Locate the cell with the specified text and output its [x, y] center coordinate. 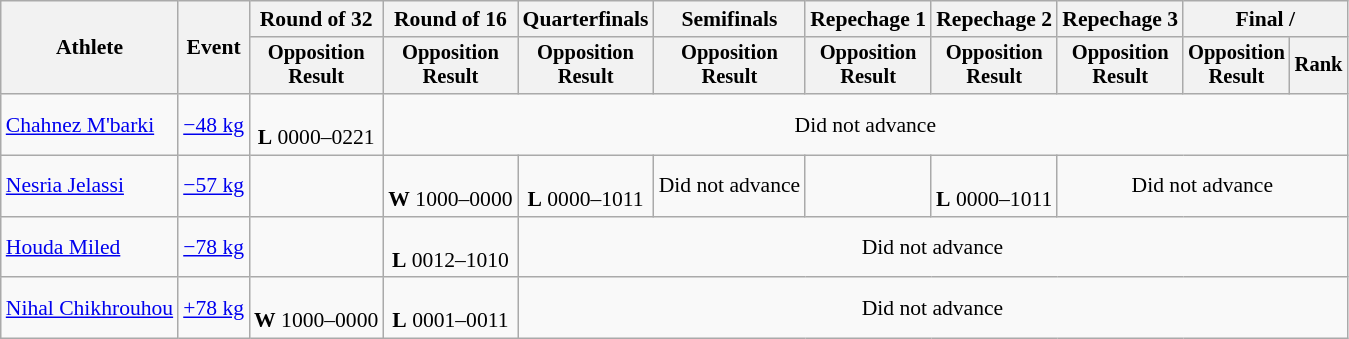
Chahnez M'barki [90, 124]
+78 kg [214, 308]
Nesria Jelassi [90, 186]
−78 kg [214, 248]
L 0001–0011 [450, 308]
Final / [1265, 19]
Repechage 3 [1120, 19]
Houda Miled [90, 248]
Rank [1319, 66]
Athlete [90, 48]
−48 kg [214, 124]
L 0000–0221 [316, 124]
Event [214, 48]
Quarterfinals [586, 19]
Repechage 2 [994, 19]
Round of 16 [450, 19]
Nihal Chikhrouhou [90, 308]
L 0012–1010 [450, 248]
−57 kg [214, 186]
Semifinals [730, 19]
Repechage 1 [868, 19]
Round of 32 [316, 19]
